From the cell containing the given text, extract its center point as (X, Y) coordinate. 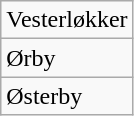
Østerby (67, 96)
Ørby (67, 58)
Vesterløkker (67, 20)
